Locate the cell with the specified text and output its (x, y) center coordinate. 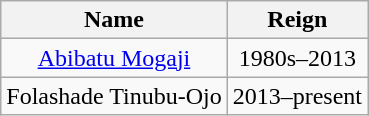
1980s–2013 (297, 58)
Reign (297, 20)
2013–present (297, 96)
Abibatu Mogaji (114, 58)
Name (114, 20)
Folashade Tinubu-Ojo (114, 96)
